Search for the cell housing the specified text and yield its [X, Y] center coordinate. 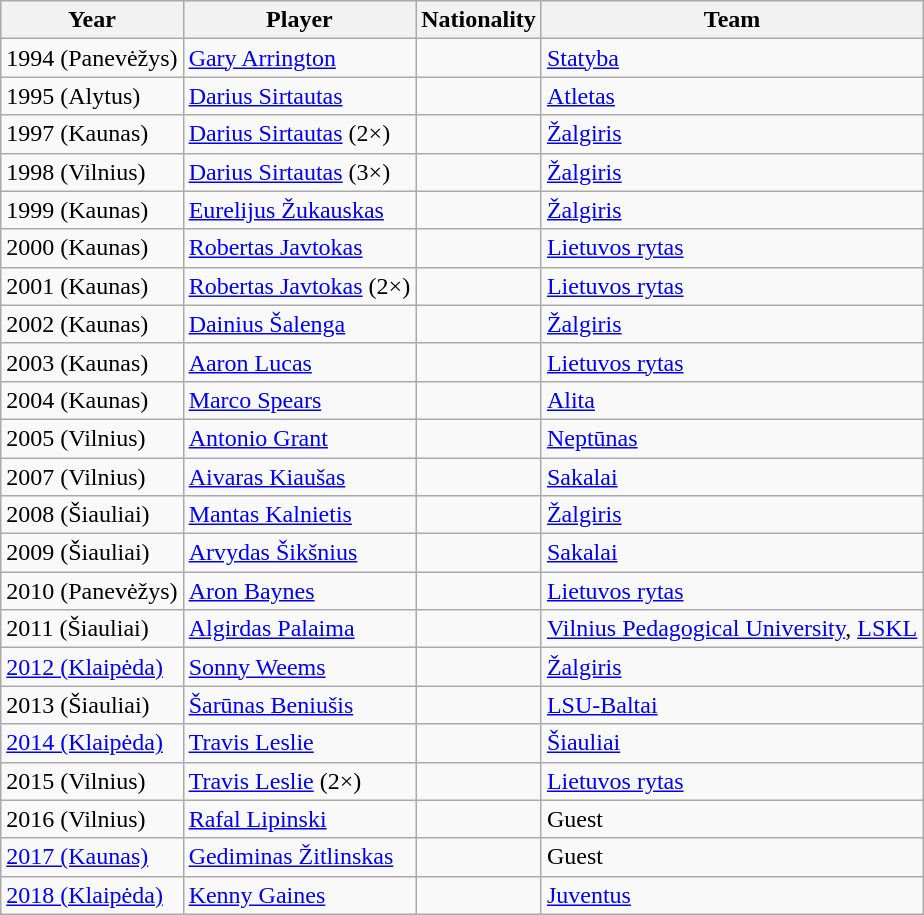
Vilnius Pedagogical University, LSKL [732, 629]
Šarūnas Beniušis [300, 705]
Neptūnas [732, 438]
Antonio Grant [300, 438]
Statyba [732, 58]
Rafal Lipinski [300, 819]
Sonny Weems [300, 667]
Aaron Lucas [300, 362]
Darius Sirtautas (2×) [300, 134]
Juventus [732, 895]
2016 (Vilnius) [92, 819]
2005 (Vilnius) [92, 438]
1999 (Kaunas) [92, 210]
Dainius Šalenga [300, 324]
Travis Leslie [300, 743]
Mantas Kalnietis [300, 515]
2014 (Klaipėda) [92, 743]
Darius Sirtautas [300, 96]
2018 (Klaipėda) [92, 895]
Aivaras Kiaušas [300, 477]
Player [300, 20]
2001 (Kaunas) [92, 286]
Year [92, 20]
2007 (Vilnius) [92, 477]
Travis Leslie (2×) [300, 781]
2013 (Šiauliai) [92, 705]
2003 (Kaunas) [92, 362]
Eurelijus Žukauskas [300, 210]
Team [732, 20]
2004 (Kaunas) [92, 400]
Aron Baynes [300, 591]
Atletas [732, 96]
Arvydas Šikšnius [300, 553]
Algirdas Palaima [300, 629]
2009 (Šiauliai) [92, 553]
1994 (Panevėžys) [92, 58]
2017 (Kaunas) [92, 857]
Šiauliai [732, 743]
2008 (Šiauliai) [92, 515]
2010 (Panevėžys) [92, 591]
1998 (Vilnius) [92, 172]
LSU-Baltai [732, 705]
Alita [732, 400]
2000 (Kaunas) [92, 248]
Robertas Javtokas (2×) [300, 286]
Gary Arrington [300, 58]
2002 (Kaunas) [92, 324]
Darius Sirtautas (3×) [300, 172]
2012 (Klaipėda) [92, 667]
1995 (Alytus) [92, 96]
1997 (Kaunas) [92, 134]
Robertas Javtokas [300, 248]
Nationality [479, 20]
Marco Spears [300, 400]
Kenny Gaines [300, 895]
2015 (Vilnius) [92, 781]
2011 (Šiauliai) [92, 629]
Gediminas Žitlinskas [300, 857]
